Locate the cell with the specified text and output its [x, y] center coordinate. 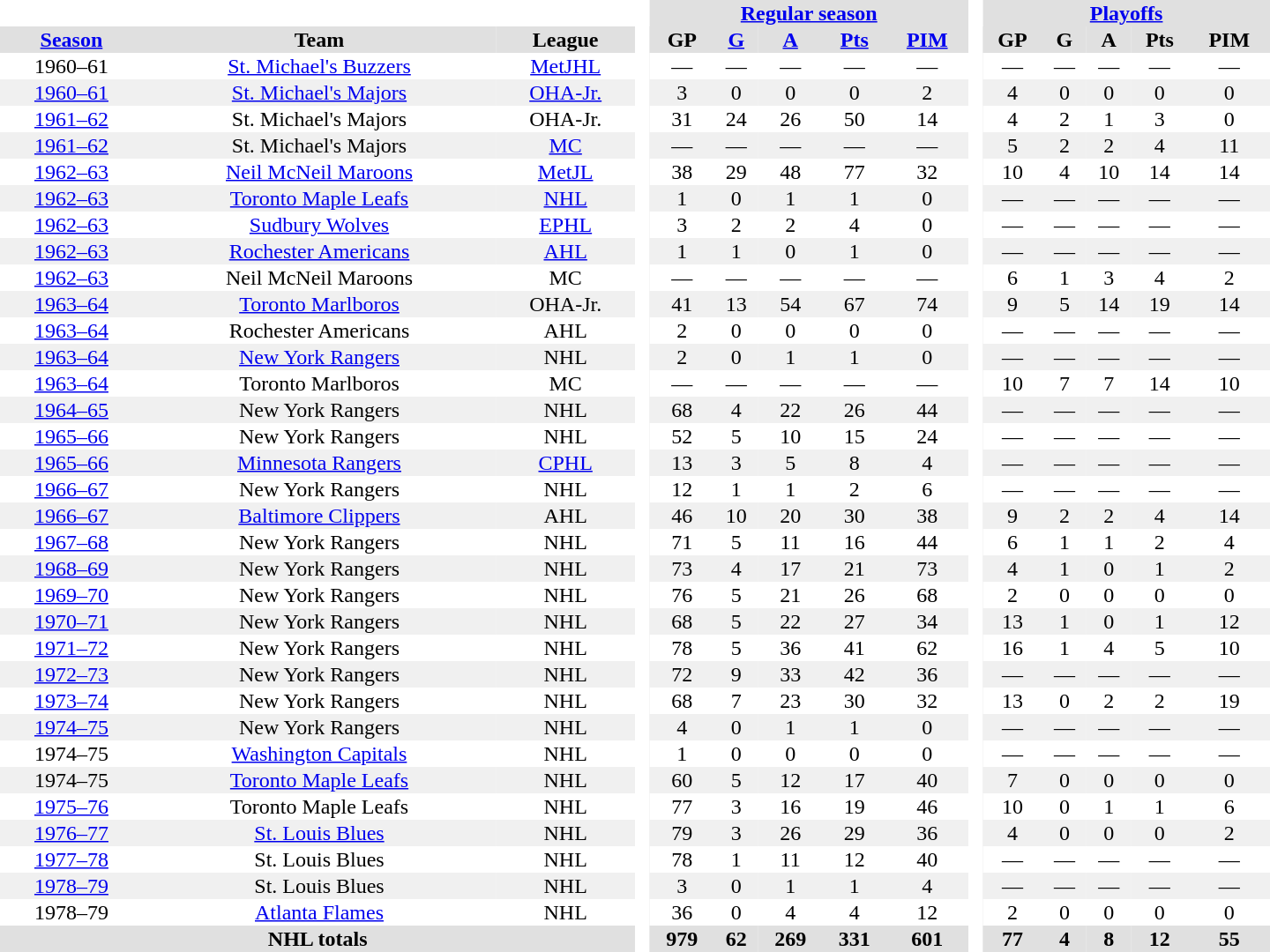
979 [683, 939]
Washington Capitals [319, 754]
331 [854, 939]
23 [790, 701]
50 [854, 119]
1976–77 [71, 833]
1964–65 [71, 410]
1975–76 [71, 807]
1973–74 [71, 701]
1968–69 [71, 569]
Sudbury Wolves [319, 225]
League [565, 40]
MetJHL [565, 66]
1970–71 [71, 621]
St. Michael's Buzzers [319, 66]
55 [1229, 939]
52 [683, 436]
1972–73 [71, 674]
54 [790, 304]
72 [683, 674]
42 [854, 674]
1969–70 [71, 595]
71 [683, 542]
1971–72 [71, 648]
Atlanta Flames [319, 912]
NHL totals [317, 939]
Baltimore Clippers [319, 516]
1967–68 [71, 542]
Team [319, 40]
31 [683, 119]
1977–78 [71, 859]
20 [790, 516]
Minnesota Rangers [319, 463]
Season [71, 40]
Regular season [809, 13]
601 [927, 939]
76 [683, 595]
Playoffs [1126, 13]
27 [854, 621]
34 [927, 621]
74 [927, 304]
33 [790, 674]
60 [683, 780]
CPHL [565, 463]
MetJL [565, 172]
269 [790, 939]
67 [854, 304]
79 [683, 833]
EPHL [565, 225]
48 [790, 172]
15 [854, 436]
